Return the [X, Y] coordinate for the center point of the cell that contains the specified text.  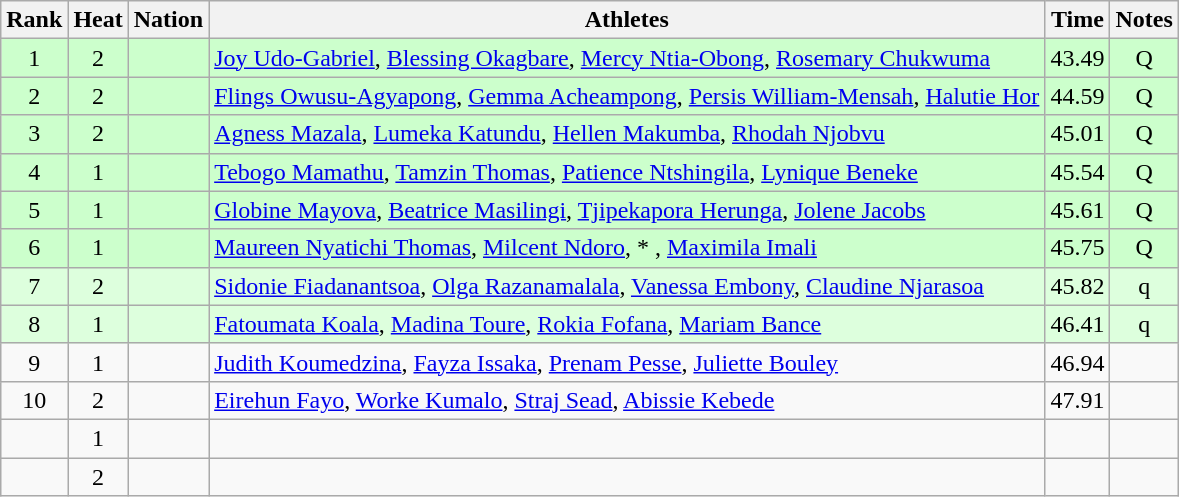
10 [34, 400]
46.94 [1078, 362]
45.61 [1078, 210]
43.49 [1078, 58]
45.01 [1078, 134]
Maureen Nyatichi Thomas, Milcent Ndoro, * , Maximila Imali [627, 248]
45.54 [1078, 172]
Notes [1144, 20]
6 [34, 248]
9 [34, 362]
Eirehun Fayo, Worke Kumalo, Straj Sead, Abissie Kebede [627, 400]
7 [34, 286]
Sidonie Fiadanantsoa, Olga Razanamalala, Vanessa Embony, Claudine Njarasoa [627, 286]
Judith Koumedzina, Fayza Issaka, Prenam Pesse, Juliette Bouley [627, 362]
3 [34, 134]
Joy Udo-Gabriel, Blessing Okagbare, Mercy Ntia-Obong, Rosemary Chukwuma [627, 58]
45.82 [1078, 286]
5 [34, 210]
Fatoumata Koala, Madina Toure, Rokia Fofana, Mariam Bance [627, 324]
Agness Mazala, Lumeka Katundu, Hellen Makumba, Rhodah Njobvu [627, 134]
Athletes [627, 20]
Nation [168, 20]
Heat [98, 20]
45.75 [1078, 248]
44.59 [1078, 96]
Flings Owusu-Agyapong, Gemma Acheampong, Persis William-Mensah, Halutie Hor [627, 96]
Globine Mayova, Beatrice Masilingi, Tjipekapora Herunga, Jolene Jacobs [627, 210]
Tebogo Mamathu, Tamzin Thomas, Patience Ntshingila, Lynique Beneke [627, 172]
46.41 [1078, 324]
8 [34, 324]
47.91 [1078, 400]
Rank [34, 20]
4 [34, 172]
Time [1078, 20]
